For the text-containing cell, return its midpoint in (x, y) coordinate format. 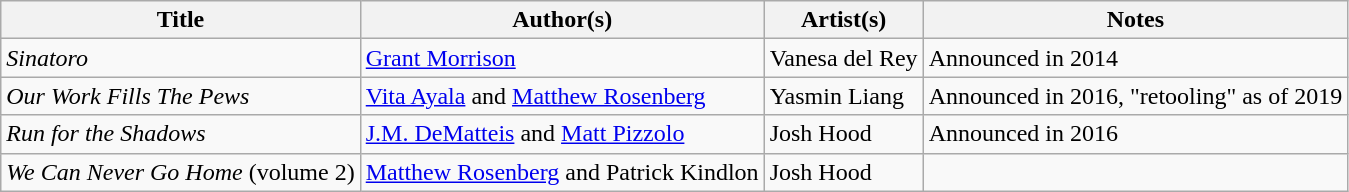
Notes (1136, 20)
Vita Ayala and Matthew Rosenberg (562, 96)
We Can Never Go Home (volume 2) (180, 172)
Grant Morrison (562, 58)
Our Work Fills The Pews (180, 96)
Matthew Rosenberg and Patrick Kindlon (562, 172)
Announced in 2014 (1136, 58)
Artist(s) (844, 20)
Sinatoro (180, 58)
Yasmin Liang (844, 96)
Announced in 2016, "retooling" as of 2019 (1136, 96)
Announced in 2016 (1136, 134)
J.M. DeMatteis and Matt Pizzolo (562, 134)
Run for the Shadows (180, 134)
Vanesa del Rey (844, 58)
Title (180, 20)
Author(s) (562, 20)
